Detect which cell encompasses the target text, then output its [X, Y] center coordinate. 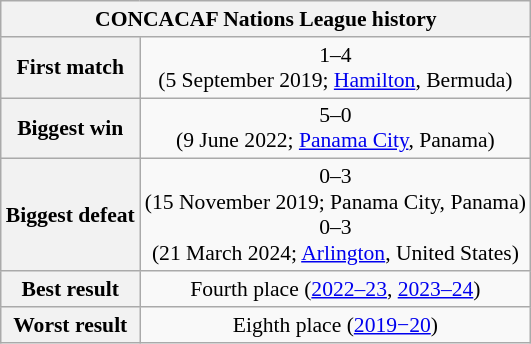
5–0 (9 June 2022; Panama City, Panama) [336, 128]
Eighth place (2019−20) [336, 325]
Fourth place (2022–23, 2023–24) [336, 289]
CONCACAF Nations League history [266, 19]
0–3 (15 November 2019; Panama City, Panama) 0–3 (21 March 2024; Arlington, United States) [336, 215]
Best result [70, 289]
1–4 (5 September 2019; Hamilton, Bermuda) [336, 68]
First match [70, 68]
Biggest defeat [70, 215]
Biggest win [70, 128]
Worst result [70, 325]
